Identify which cell holds the provided text, then report its (X, Y) central coordinate. 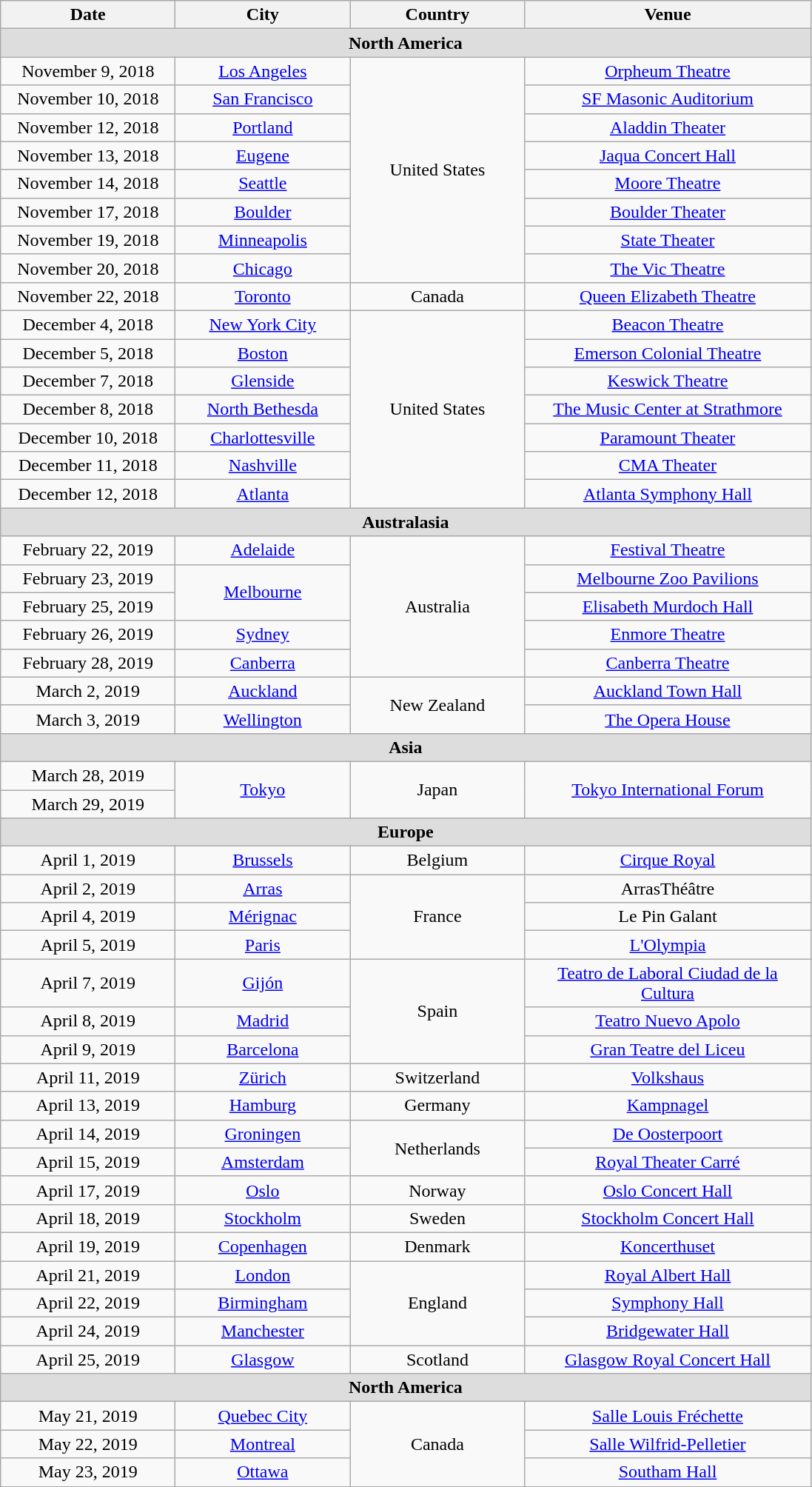
April 19, 2019 (88, 1246)
De Oosterpoort (668, 1134)
Wellington (263, 719)
Melbourne (263, 592)
Emerson Colonial Theatre (668, 353)
Teatro Nuevo Apolo (668, 1021)
April 14, 2019 (88, 1134)
New Zealand (437, 705)
Denmark (437, 1246)
Scotland (437, 1360)
Canberra Theatre (668, 663)
CMA Theater (668, 466)
November 20, 2018 (88, 268)
Glenside (263, 381)
Oslo (263, 1190)
Tokyo International Forum (668, 789)
San Francisco (263, 99)
Aladdin Theater (668, 127)
Date (88, 15)
February 28, 2019 (88, 663)
April 11, 2019 (88, 1077)
Teatro de Laboral Ciudad de la Cultura (668, 983)
Country (437, 15)
March 2, 2019 (88, 691)
Paramount Theater (668, 438)
City (263, 15)
Southam Hall (668, 1472)
December 4, 2018 (88, 324)
April 2, 2019 (88, 889)
Boulder (263, 212)
Paris (263, 945)
Gijón (263, 983)
April 21, 2019 (88, 1274)
Birmingham (263, 1303)
State Theater (668, 240)
Glasgow Royal Concert Hall (668, 1360)
April 24, 2019 (88, 1331)
Cirque Royal (668, 861)
Gran Teatre del Liceu (668, 1049)
Charlottesville (263, 438)
November 9, 2018 (88, 71)
Queen Elizabeth Theatre (668, 296)
Bridgewater Hall (668, 1331)
SF Masonic Auditorium (668, 99)
New York City (263, 324)
North Bethesda (263, 410)
Chicago (263, 268)
Asia (406, 747)
December 11, 2018 (88, 466)
Festival Theatre (668, 550)
Atlanta (263, 494)
February 25, 2019 (88, 607)
Norway (437, 1190)
December 8, 2018 (88, 410)
April 25, 2019 (88, 1360)
Royal Theater Carré (668, 1162)
Jaqua Concert Hall (668, 156)
Enmore Theatre (668, 635)
Sydney (263, 635)
Oslo Concert Hall (668, 1190)
Volkshaus (668, 1077)
Groningen (263, 1134)
Stockholm Concert Hall (668, 1218)
Europe (406, 832)
April 18, 2019 (88, 1218)
Toronto (263, 296)
Adelaide (263, 550)
May 22, 2019 (88, 1444)
Germany (437, 1106)
Stockholm (263, 1218)
France (437, 917)
November 14, 2018 (88, 184)
April 13, 2019 (88, 1106)
Sweden (437, 1218)
Brussels (263, 861)
Netherlands (437, 1148)
April 4, 2019 (88, 917)
March 29, 2019 (88, 803)
November 22, 2018 (88, 296)
Japan (437, 789)
L'Olympia (668, 945)
November 19, 2018 (88, 240)
Arras (263, 889)
Belgium (437, 861)
Ottawa (263, 1472)
Zürich (263, 1077)
November 10, 2018 (88, 99)
April 8, 2019 (88, 1021)
November 17, 2018 (88, 212)
Orpheum Theatre (668, 71)
December 5, 2018 (88, 353)
Symphony Hall (668, 1303)
Tokyo (263, 789)
Canberra (263, 663)
Switzerland (437, 1077)
February 26, 2019 (88, 635)
Keswick Theatre (668, 381)
December 12, 2018 (88, 494)
December 7, 2018 (88, 381)
Le Pin Galant (668, 917)
The Opera House (668, 719)
Atlanta Symphony Hall (668, 494)
March 28, 2019 (88, 775)
Elisabeth Murdoch Hall (668, 607)
Seattle (263, 184)
Mérignac (263, 917)
December 10, 2018 (88, 438)
Minneapolis (263, 240)
Royal Albert Hall (668, 1274)
Amsterdam (263, 1162)
Manchester (263, 1331)
The Music Center at Strathmore (668, 410)
April 15, 2019 (88, 1162)
Quebec City (263, 1416)
ArrasThéâtre (668, 889)
May 21, 2019 (88, 1416)
Hamburg (263, 1106)
Glasgow (263, 1360)
Copenhagen (263, 1246)
April 5, 2019 (88, 945)
Auckland (263, 691)
London (263, 1274)
February 22, 2019 (88, 550)
February 23, 2019 (88, 578)
April 17, 2019 (88, 1190)
Beacon Theatre (668, 324)
Los Angeles (263, 71)
April 22, 2019 (88, 1303)
Madrid (263, 1021)
Salle Louis Fréchette (668, 1416)
Salle Wilfrid-Pelletier (668, 1444)
May 23, 2019 (88, 1472)
Nashville (263, 466)
Barcelona (263, 1049)
April 1, 2019 (88, 861)
Melbourne Zoo Pavilions (668, 578)
Eugene (263, 156)
April 9, 2019 (88, 1049)
Australasia (406, 522)
Portland (263, 127)
Boulder Theater (668, 212)
Boston (263, 353)
November 12, 2018 (88, 127)
Spain (437, 1012)
Venue (668, 15)
The Vic Theatre (668, 268)
March 3, 2019 (88, 719)
Moore Theatre (668, 184)
Auckland Town Hall (668, 691)
Australia (437, 607)
Koncerthuset (668, 1246)
Montreal (263, 1444)
England (437, 1303)
April 7, 2019 (88, 983)
Kampnagel (668, 1106)
November 13, 2018 (88, 156)
